Provide the (x, y) coordinate of the cell's center where the given text is located.  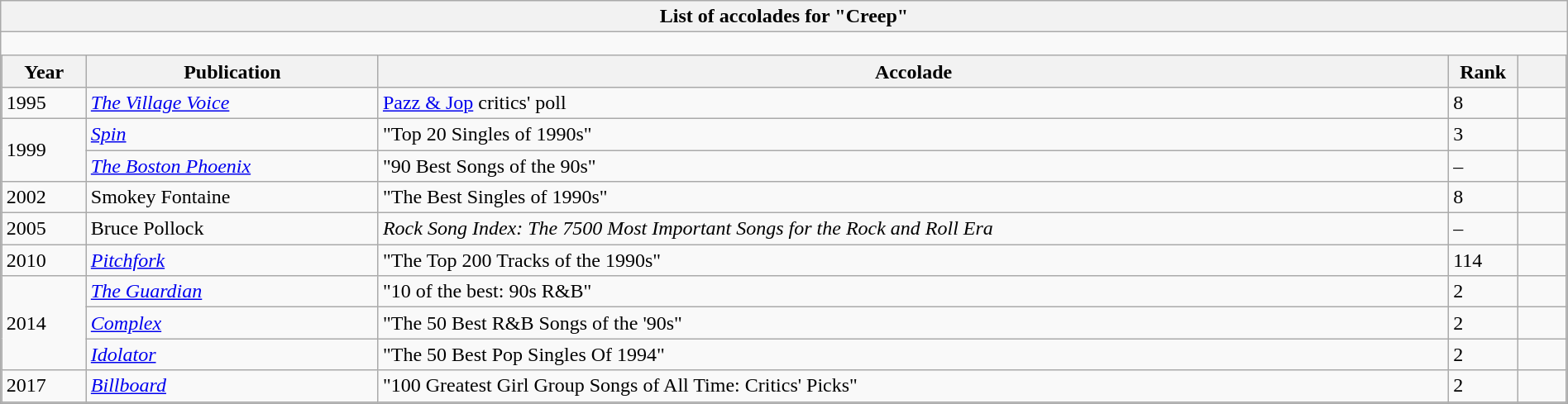
The Guardian (232, 292)
Pazz & Jop critics' poll (913, 102)
Bruce Pollock (232, 229)
2017 (44, 386)
1999 (44, 150)
3 (1484, 134)
"The Top 200 Tracks of the 1990s" (913, 260)
The Village Voice (232, 102)
Accolade (913, 71)
"The 50 Best Pop Singles Of 1994" (913, 354)
114 (1484, 260)
2014 (44, 323)
Pitchfork (232, 260)
"Top 20 Singles of 1990s" (913, 134)
2005 (44, 229)
Publication (232, 71)
Year (44, 71)
Idolator (232, 354)
2002 (44, 197)
List of accolades for "Creep" (784, 17)
"90 Best Songs of the 90s" (913, 166)
"The Best Singles of 1990s" (913, 197)
"The 50 Best R&B Songs of the '90s" (913, 323)
The Boston Phoenix (232, 166)
Smokey Fontaine (232, 197)
Rock Song Index: The 7500 Most Important Songs for the Rock and Roll Era (913, 229)
"100 Greatest Girl Group Songs of All Time: Critics' Picks" (913, 386)
Rank (1484, 71)
2010 (44, 260)
Complex (232, 323)
Billboard (232, 386)
"10 of the best: 90s R&B" (913, 292)
1995 (44, 102)
Spin (232, 134)
